Return (X, Y) of the center of cell containing provided text 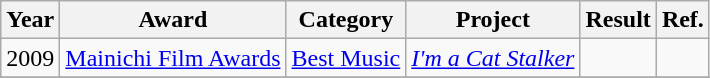
Mainichi Film Awards (173, 58)
Best Music (346, 58)
2009 (30, 58)
Year (30, 20)
Result (618, 20)
Project (493, 20)
Award (173, 20)
Ref. (682, 20)
Category (346, 20)
I'm a Cat Stalker (493, 58)
